Search for the cell housing the specified text and yield its [x, y] center coordinate. 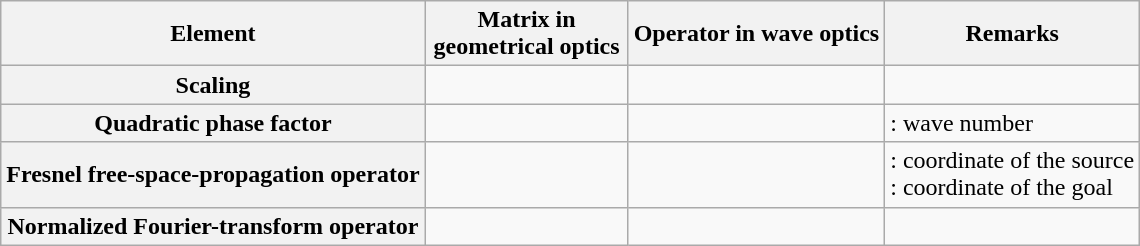
: coordinate of the source: coordinate of the goal [1012, 174]
: wave number [1012, 123]
Matrix in geometrical optics [526, 34]
Operator in wave optics [756, 34]
Normalized Fourier-transform operator [213, 226]
Remarks [1012, 34]
Quadratic phase factor [213, 123]
Scaling [213, 85]
Element [213, 34]
Fresnel free-space-propagation operator [213, 174]
